Output the (x, y) coordinate of the center of the cell containing the given text.  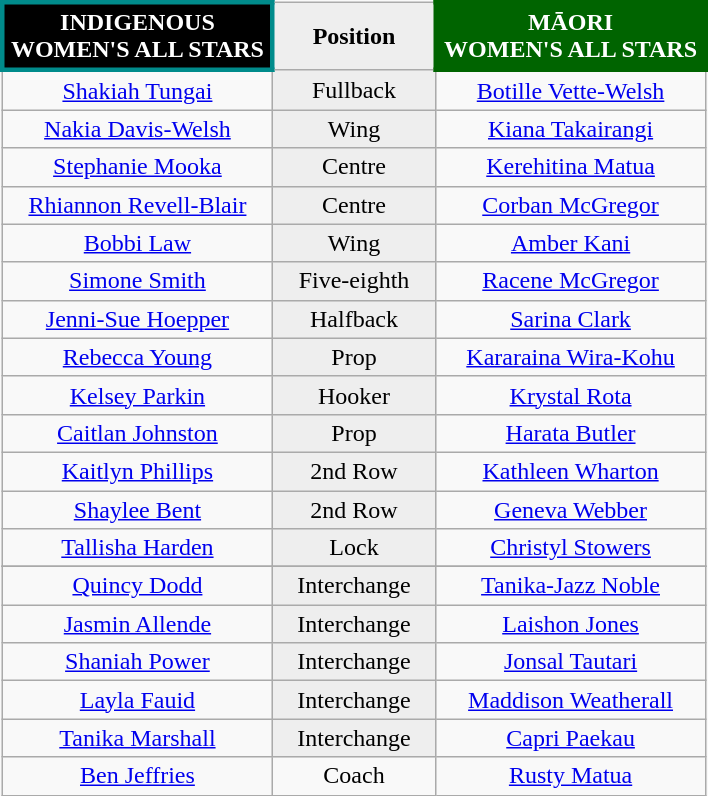
Botille Vette-Welsh (570, 90)
Tanika-Jazz Noble (570, 586)
Ben Jeffries (138, 776)
Kerehitina Matua (570, 167)
Shaylee Bent (138, 509)
Nakia Davis-Welsh (138, 129)
Quincy Dodd (138, 586)
Racene McGregor (570, 281)
Bobbi Law (138, 243)
Harata Butler (570, 433)
Capri Paekau (570, 738)
Rebecca Young (138, 357)
Lock (354, 548)
Rusty Matua (570, 776)
Sarina Clark (570, 319)
Tanika Marshall (138, 738)
Position (354, 36)
Halfback (354, 319)
Christyl Stowers (570, 548)
Kelsey Parkin (138, 395)
Hooker (354, 395)
Caitlan Johnston (138, 433)
Amber Kani (570, 243)
Corban McGregor (570, 205)
Jonsal Tautari (570, 662)
Jasmin Allende (138, 624)
Coach (354, 776)
Kaitlyn Phillips (138, 471)
Shakiah Tungai (138, 90)
Laishon Jones (570, 624)
Geneva Webber (570, 509)
Shaniah Power (138, 662)
Stephanie Mooka (138, 167)
Five-eighth (354, 281)
Rhiannon Revell-Blair (138, 205)
MĀORIWOMEN'S ALL STARS (570, 36)
INDIGENOUSWOMEN'S ALL STARS (138, 36)
Kararaina Wira-Kohu (570, 357)
Krystal Rota (570, 395)
Jenni-Sue Hoepper (138, 319)
Tallisha Harden (138, 548)
Simone Smith (138, 281)
Layla Fauid (138, 700)
Fullback (354, 90)
Kiana Takairangi (570, 129)
Kathleen Wharton (570, 471)
Maddison Weatherall (570, 700)
